Locate the cell with the specified text and output its [x, y] center coordinate. 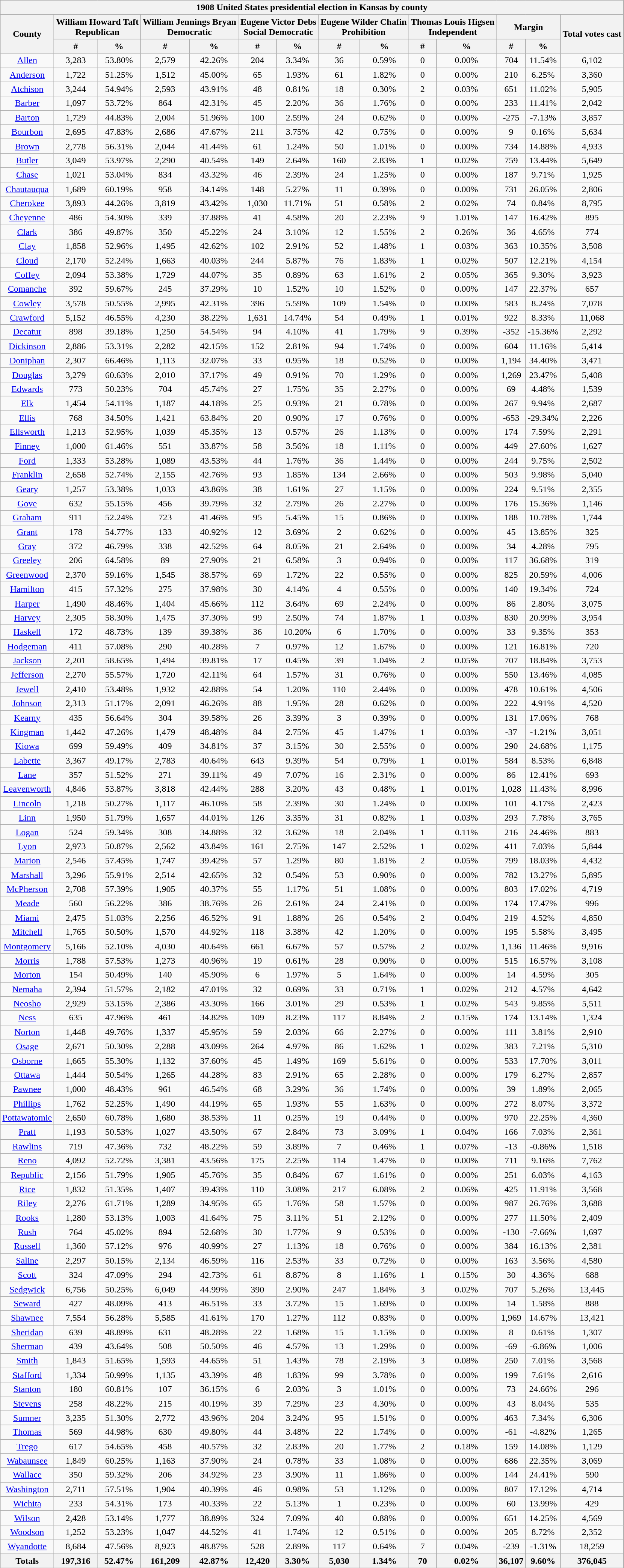
6.25% [543, 75]
6.03% [543, 1175]
46.52% [214, 918]
80 [339, 860]
47.26% [119, 732]
1,442 [76, 732]
-1.31% [543, 1546]
319 [592, 560]
34.50% [119, 418]
149 [257, 160]
2,313 [76, 703]
3,108 [592, 961]
Neosho [27, 1003]
37.29% [214, 289]
1.68% [298, 1332]
131 [511, 718]
2.90% [298, 1289]
2.52% [384, 846]
2,995 [165, 303]
9.60% [543, 1560]
24.41% [543, 1475]
1,631 [257, 318]
2,423 [592, 803]
5,414 [592, 346]
54.31% [119, 1503]
5 [339, 975]
699 [76, 746]
2,910 [592, 1032]
5,030 [339, 1560]
1,747 [165, 860]
222 [511, 703]
5,152 [76, 318]
217 [339, 1189]
245 [165, 289]
3,283 [76, 60]
44.01% [214, 818]
44.26% [119, 203]
11.50% [543, 1218]
0.71% [384, 989]
1.16% [384, 1275]
2,276 [76, 1203]
1,003 [165, 1218]
560 [76, 904]
508 [165, 1347]
45.00% [214, 75]
37 [257, 746]
1,337 [165, 1032]
50.53% [119, 1132]
-653 [511, 418]
569 [76, 1432]
45.90% [214, 975]
Hodgeman [27, 646]
0.94% [384, 560]
1.54% [384, 303]
Norton [27, 1032]
187 [511, 175]
38.89% [214, 1518]
724 [592, 589]
2,386 [165, 1003]
53.04% [119, 175]
42.73% [214, 1275]
38 [257, 489]
2,502 [592, 461]
6,848 [592, 761]
52.96% [119, 246]
5,844 [592, 846]
44.98% [119, 1432]
1,136 [511, 946]
1,146 [592, 503]
Nemaha [27, 989]
11.71% [298, 203]
2,226 [592, 418]
Phillips [27, 1103]
396 [257, 303]
2,783 [165, 761]
1.51% [384, 1418]
44.19% [214, 1103]
83 [257, 1075]
4,506 [592, 689]
338 [165, 546]
Sedgwick [27, 1289]
0.45% [298, 661]
435 [76, 718]
535 [592, 1404]
1,187 [165, 403]
5,905 [592, 89]
2,290 [165, 160]
1.95% [298, 703]
2,004 [165, 117]
188 [511, 518]
Stanton [27, 1389]
2,381 [592, 1246]
2,394 [76, 989]
1,097 [76, 103]
1,475 [165, 618]
1,027 [165, 1132]
1.48% [384, 246]
3.24% [298, 1418]
1.64% [384, 975]
161 [257, 846]
2,772 [165, 1418]
1,194 [511, 360]
Barber [27, 103]
288 [257, 789]
17.70% [543, 1060]
Miami [27, 918]
5,511 [592, 1003]
Anderson [27, 75]
Rush [27, 1232]
52.74% [119, 475]
41.44% [214, 146]
75 [257, 1218]
1,969 [511, 1318]
11.43% [543, 789]
958 [165, 189]
3.69% [298, 532]
3,688 [592, 1203]
5.58% [543, 932]
365 [511, 275]
2,291 [592, 432]
Douglas [27, 375]
413 [165, 1303]
57.51% [119, 1489]
16.42% [543, 218]
44.18% [214, 403]
29 [339, 1003]
719 [76, 1146]
Washington [27, 1489]
Atchison [27, 89]
799 [511, 860]
3.89% [298, 1146]
1.85% [298, 475]
Crawford [27, 318]
0.18% [467, 1446]
8.24% [543, 303]
56.31% [119, 146]
524 [76, 832]
7.29% [298, 1404]
3.20% [298, 789]
2,658 [76, 475]
20.59% [543, 575]
66 [339, 1032]
Jackson [27, 661]
0.82% [384, 818]
Reno [27, 1161]
43.09% [214, 1046]
1.89% [543, 1089]
178 [76, 532]
894 [165, 1232]
1,334 [76, 1375]
8.07% [543, 1103]
Wyandotte [27, 1546]
Scott [27, 1275]
52.68% [214, 1232]
40.99% [214, 1246]
277 [511, 1218]
4 [339, 589]
34.88% [214, 832]
507 [511, 261]
Butler [27, 160]
632 [76, 503]
550 [511, 675]
13.85% [543, 532]
37.60% [214, 1060]
13,421 [592, 1318]
43.42% [214, 203]
2.12% [384, 1218]
60.81% [119, 1389]
45.22% [214, 232]
3,367 [76, 761]
1,765 [76, 932]
0.07% [467, 1146]
1.72% [298, 575]
0.58% [384, 203]
76 [339, 261]
39.11% [214, 775]
Lane [27, 775]
Barton [27, 117]
353 [592, 632]
33.87% [214, 446]
13.27% [543, 875]
59.67% [119, 289]
Doniphan [27, 360]
163 [511, 1261]
51.35% [119, 1189]
134 [339, 475]
864 [165, 103]
961 [165, 1089]
45.66% [214, 603]
372 [76, 546]
14.74% [298, 318]
8.72% [543, 1532]
357 [76, 775]
14.25% [543, 1518]
53.15% [119, 1003]
51.52% [119, 775]
144 [511, 1475]
1,129 [592, 1446]
3,508 [592, 246]
Eugene Wilder ChafinProhibition [364, 27]
1.87% [384, 618]
825 [511, 575]
3,279 [76, 375]
458 [165, 1446]
305 [592, 975]
60.63% [119, 375]
271 [165, 775]
42.62% [214, 246]
46.59% [214, 1261]
1,539 [592, 389]
1.67% [384, 646]
47.36% [119, 1146]
48.28% [214, 1332]
Allen [27, 60]
5,166 [76, 946]
Cloud [27, 261]
1,777 [165, 1518]
2,410 [76, 689]
114 [339, 1161]
Logan [27, 832]
5.26% [543, 1289]
18.84% [543, 661]
46.79% [119, 546]
1,360 [76, 1246]
1.55% [384, 232]
36.15% [214, 1389]
118 [257, 932]
1,665 [76, 1060]
2,355 [592, 489]
4.10% [298, 332]
Thomas [27, 1432]
7.59% [543, 432]
54.30% [119, 218]
32.07% [214, 360]
Wilson [27, 1518]
25 [257, 403]
34.14% [214, 189]
52.10% [119, 946]
0.48% [384, 789]
11.41% [543, 103]
41.61% [214, 1318]
133 [165, 532]
3,051 [592, 732]
3.08% [298, 1189]
2,616 [592, 1375]
34 [511, 546]
3.09% [384, 1132]
20.99% [543, 618]
2,857 [592, 1075]
2,711 [76, 1489]
2.25% [298, 1161]
4.58% [298, 218]
4.28% [543, 546]
-7.66% [543, 1232]
4,030 [165, 946]
1.97% [298, 975]
-61 [511, 1432]
3.35% [298, 818]
723 [165, 518]
-1.21% [543, 732]
11.91% [543, 1189]
55.91% [119, 875]
23.47% [543, 375]
415 [76, 589]
84 [257, 732]
390 [257, 1289]
2,695 [76, 132]
1,404 [165, 603]
36,107 [511, 1560]
Osborne [27, 1060]
43.30% [214, 1003]
1,663 [165, 261]
1.44% [384, 461]
0.30% [384, 89]
9.94% [543, 403]
Mitchell [27, 932]
Lyon [27, 846]
40.33% [214, 1503]
617 [76, 1446]
59.34% [119, 832]
44.92% [214, 932]
42.65% [214, 875]
3.39% [298, 718]
0.06% [467, 1189]
1.69% [384, 1303]
1,030 [257, 203]
264 [257, 1046]
Marion [27, 860]
50.99% [119, 1375]
6,049 [165, 1289]
2,297 [76, 1261]
54.11% [119, 403]
55.15% [119, 503]
Dickinson [27, 346]
57.39% [119, 889]
-37 [511, 732]
59.16% [119, 575]
976 [165, 1246]
2,282 [165, 346]
16.13% [543, 1246]
91 [257, 918]
1,033 [165, 489]
4,520 [592, 703]
116 [257, 1261]
0.91% [298, 375]
53.48% [119, 689]
Gove [27, 503]
3.29% [298, 1089]
4,569 [592, 1518]
1,289 [165, 1203]
Clark [27, 232]
2.28% [384, 1075]
686 [511, 1461]
44.07% [214, 275]
4,432 [592, 860]
383 [511, 1046]
631 [165, 1332]
53.87% [119, 789]
734 [511, 146]
5.13% [298, 1503]
1.12% [384, 1489]
154 [76, 975]
48.73% [119, 632]
1.11% [384, 446]
61.71% [119, 1203]
9.85% [543, 1003]
-6.86% [543, 1347]
78 [339, 1361]
9,916 [592, 946]
8.84% [384, 1018]
Cherokee [27, 203]
3.90% [298, 1475]
100 [257, 117]
3,049 [76, 160]
7.21% [543, 1046]
50 [339, 146]
Sherman [27, 1347]
173 [165, 1503]
53.13% [119, 1218]
2,155 [165, 475]
4,154 [592, 261]
267 [511, 403]
2,579 [165, 60]
258 [76, 1404]
11.54% [543, 60]
0.75% [384, 132]
7.61% [543, 1375]
60 [511, 1503]
40.37% [214, 889]
1,324 [592, 1018]
102 [257, 246]
51.65% [119, 1361]
8.87% [298, 1275]
1,858 [76, 246]
Geary [27, 489]
38.53% [214, 1118]
1,089 [165, 461]
339 [165, 218]
63 [339, 275]
2,886 [76, 346]
57.45% [119, 860]
22.37% [543, 289]
1.58% [543, 1303]
148 [257, 189]
2,514 [165, 875]
Shawnee [27, 1318]
2,042 [592, 103]
Bourbon [27, 132]
0.69% [298, 989]
Greeley [27, 560]
409 [165, 746]
8.33% [543, 318]
34.81% [214, 746]
2,650 [76, 1118]
1,722 [76, 75]
58.30% [119, 618]
0.81% [298, 89]
1,512 [165, 75]
34.95% [214, 1203]
0.44% [384, 1118]
764 [76, 1232]
1,657 [165, 818]
304 [165, 718]
43.32% [214, 175]
5,408 [592, 375]
2,708 [76, 889]
45.74% [214, 389]
15.36% [543, 503]
1,006 [592, 1347]
Haskell [27, 632]
551 [165, 446]
121 [511, 646]
1,495 [165, 246]
54.65% [119, 1446]
170 [257, 1318]
Osage [27, 1046]
1.04% [384, 661]
7.09% [298, 1518]
1.27% [298, 1318]
Saline [27, 1261]
2,475 [76, 918]
3,244 [76, 89]
39.43% [214, 1189]
635 [76, 1018]
89 [165, 560]
888 [592, 1303]
2,201 [76, 661]
376,045 [592, 1560]
5.59% [298, 303]
Grant [27, 532]
Brown [27, 146]
66.46% [119, 360]
4,085 [592, 675]
657 [592, 289]
17.06% [543, 718]
2,361 [592, 1132]
2,270 [76, 675]
272 [511, 1103]
3.11% [298, 1218]
39.38% [214, 632]
McPherson [27, 889]
53.28% [119, 461]
8,684 [76, 1546]
2.55% [384, 746]
7.34% [543, 1418]
911 [76, 518]
176 [511, 503]
16.57% [543, 961]
250 [511, 1361]
2,562 [165, 846]
Rawlins [27, 1146]
6.27% [543, 1075]
0.25% [298, 1118]
40.39% [214, 1489]
224 [511, 489]
59.49% [119, 746]
3,471 [592, 360]
42.76% [214, 475]
219 [511, 918]
1.49% [298, 1060]
Totals [27, 1560]
3.34% [298, 60]
17.02% [543, 889]
27.90% [214, 560]
45.02% [119, 1232]
1.62% [384, 1046]
45.95% [214, 1032]
1,250 [165, 332]
0.51% [384, 1532]
6.08% [384, 1189]
57.08% [119, 646]
1,117 [165, 803]
8,996 [592, 789]
275 [165, 589]
2,370 [76, 575]
3,954 [592, 618]
1,028 [511, 789]
49.17% [119, 761]
3.10% [298, 232]
60.19% [119, 189]
46.26% [214, 703]
54.54% [214, 332]
1,280 [76, 1218]
7,078 [592, 303]
3,235 [76, 1418]
711 [511, 1161]
688 [592, 1275]
6.58% [298, 560]
2,305 [76, 618]
Rice [27, 1189]
6.67% [298, 946]
14.88% [543, 146]
449 [511, 446]
1.34% [384, 1560]
3.30% [298, 1560]
37.88% [214, 218]
2,065 [592, 1089]
107 [165, 1389]
1,333 [76, 461]
987 [511, 1203]
210 [511, 75]
3.48% [298, 1432]
60.25% [119, 1461]
13.99% [543, 1503]
195 [511, 932]
1,132 [165, 1060]
Stafford [27, 1375]
2.20% [298, 103]
Wabaunsee [27, 1461]
0.83% [384, 1318]
11.02% [543, 89]
159 [511, 1446]
4,092 [76, 1161]
773 [76, 389]
50.54% [119, 1075]
-69 [511, 1347]
48.48% [214, 732]
34.92% [214, 1475]
6,756 [76, 1289]
1.17% [298, 889]
45.76% [214, 1175]
0.23% [384, 1503]
47.67% [214, 132]
11.16% [543, 346]
4.59% [543, 975]
296 [592, 1389]
51.57% [119, 989]
3,765 [592, 818]
2.66% [384, 475]
1,421 [165, 418]
1,788 [76, 961]
Cowley [27, 303]
43.50% [214, 1132]
8.53% [543, 761]
2.41% [384, 904]
2.59% [298, 117]
59.32% [119, 1475]
2.61% [298, 904]
325 [592, 532]
9.39% [298, 761]
1,407 [165, 1189]
1,518 [592, 1146]
63.84% [214, 418]
503 [511, 475]
732 [165, 1146]
40.54% [214, 160]
1,213 [76, 432]
Pottawatomie [27, 1118]
51.03% [119, 918]
3.72% [298, 1303]
49.80% [214, 1432]
Marshall [27, 875]
830 [511, 618]
Stevens [27, 1404]
543 [511, 1003]
43.91% [214, 89]
Gray [27, 546]
0.64% [384, 1546]
1.79% [384, 332]
37.17% [214, 375]
9.75% [543, 461]
-352 [511, 332]
3,818 [165, 789]
39.42% [214, 860]
4,580 [592, 1261]
47.96% [119, 1018]
731 [511, 189]
8.05% [298, 546]
93 [257, 475]
2,170 [76, 261]
0.59% [384, 60]
3,381 [165, 1161]
5.45% [298, 518]
4.48% [543, 389]
996 [592, 904]
43.84% [214, 846]
5.87% [298, 261]
3.38% [298, 932]
William Howard TaftRepublican [98, 27]
8,795 [592, 203]
2.24% [384, 603]
44.83% [119, 117]
27.60% [543, 446]
48.43% [119, 1089]
Hamilton [27, 589]
10.35% [543, 246]
1,680 [165, 1118]
Finney [27, 446]
1,932 [165, 689]
56.64% [119, 718]
583 [511, 303]
13.14% [543, 1018]
Kingman [27, 732]
-15.36% [543, 332]
7,554 [76, 1318]
58.65% [119, 661]
11,068 [592, 318]
152 [257, 346]
0.98% [298, 1489]
0.93% [298, 403]
2.80% [543, 603]
53.31% [119, 346]
2,973 [76, 846]
0.79% [384, 761]
9.98% [543, 475]
9.51% [543, 489]
2,256 [165, 918]
26.76% [543, 1203]
1,744 [592, 518]
55.57% [119, 675]
8.23% [298, 1018]
199 [511, 1375]
38.57% [214, 575]
0.46% [384, 1146]
2,593 [165, 89]
528 [257, 1546]
Elk [27, 403]
8,923 [165, 1546]
50.23% [119, 389]
Cheyenne [27, 218]
50.49% [119, 975]
52.47% [119, 1560]
44.99% [214, 1289]
56.22% [119, 904]
4.30% [384, 1404]
57.32% [119, 589]
-13 [511, 1146]
51.17% [119, 703]
895 [592, 218]
40.03% [214, 261]
5.27% [298, 189]
2,806 [592, 189]
46.55% [119, 318]
48.89% [119, 1332]
41.64% [214, 1218]
48.87% [214, 1546]
0.49% [384, 318]
2,010 [165, 375]
4,230 [165, 318]
294 [165, 1275]
Sumner [27, 1418]
639 [76, 1332]
53.23% [119, 1532]
43.39% [214, 1375]
39.81% [214, 661]
4,360 [592, 1118]
52 [339, 246]
46.54% [214, 1089]
40 [339, 1518]
1,269 [511, 375]
Chautauqua [27, 189]
49.76% [119, 1032]
50.27% [119, 803]
0.26% [467, 232]
7.07% [298, 775]
24.68% [543, 746]
970 [511, 1118]
0.72% [384, 1261]
1,252 [76, 1532]
5,040 [592, 475]
1,950 [76, 818]
County [27, 34]
22.25% [543, 1118]
36.68% [543, 560]
3.75% [298, 132]
5,895 [592, 875]
139 [165, 632]
Johnson [27, 703]
834 [165, 175]
1,627 [592, 446]
179 [511, 1075]
Clay [27, 246]
50.25% [119, 1289]
2,352 [592, 1532]
9.30% [543, 275]
1,593 [165, 1361]
2.79% [298, 503]
Morris [27, 961]
40.57% [214, 1446]
922 [511, 318]
55.30% [119, 1060]
2.23% [384, 218]
3,753 [592, 661]
Ellsworth [27, 432]
2,094 [76, 275]
2,044 [165, 146]
18,259 [592, 1546]
782 [511, 875]
1,193 [76, 1132]
1.86% [384, 1475]
Kiowa [27, 746]
4,163 [592, 1175]
111 [511, 1032]
24.46% [543, 832]
Meade [27, 904]
37.30% [214, 618]
1,479 [165, 732]
Wallace [27, 1475]
1,218 [76, 803]
43.53% [214, 461]
3,495 [592, 932]
12,420 [257, 1560]
Chase [27, 175]
0.89% [298, 275]
1.84% [384, 1289]
47.83% [119, 132]
7.78% [543, 818]
3,923 [592, 275]
3,857 [592, 117]
2,686 [165, 132]
3.15% [298, 746]
48.09% [119, 1303]
1.81% [384, 860]
0.08% [467, 1361]
1,689 [76, 189]
Sheridan [27, 1332]
1,762 [76, 1103]
22.35% [543, 1461]
1.25% [384, 175]
2,687 [592, 403]
2,182 [165, 989]
13.46% [543, 675]
1,494 [165, 661]
-239 [511, 1546]
16.81% [543, 646]
Pratt [27, 1132]
46.10% [214, 803]
64.58% [119, 560]
533 [511, 1060]
49.87% [119, 232]
720 [592, 646]
18.03% [543, 860]
0.11% [467, 832]
56.28% [119, 1318]
47.09% [119, 1275]
50.15% [119, 1261]
205 [511, 1532]
53.14% [119, 1518]
88 [257, 703]
478 [511, 689]
16 [339, 775]
1.70% [384, 632]
-4.82% [543, 1432]
17.47% [543, 904]
Ellis [27, 418]
Morton [27, 975]
1,697 [592, 1232]
1.75% [298, 389]
439 [76, 1347]
52.25% [119, 1103]
Edwards [27, 389]
3,296 [76, 875]
Harvey [27, 618]
Comanche [27, 289]
2,409 [592, 1218]
3,372 [592, 1103]
57.12% [119, 1246]
Riley [27, 1203]
9.16% [543, 1161]
0.95% [298, 360]
1,832 [76, 1189]
2.81% [298, 346]
17.12% [543, 1489]
463 [511, 1418]
4.52% [543, 918]
42.52% [214, 546]
1,021 [76, 175]
William Jennings BryanDemocratic [189, 27]
1.88% [298, 918]
40.28% [214, 646]
3.62% [298, 832]
2,428 [76, 1518]
795 [592, 546]
2,091 [165, 703]
42.87% [214, 1560]
Franklin [27, 475]
53.80% [119, 60]
43.86% [214, 489]
215 [165, 1404]
Woodson [27, 1532]
247 [339, 1289]
2,307 [76, 360]
39.79% [214, 503]
5,585 [165, 1318]
7,762 [592, 1161]
0.16% [543, 132]
1,257 [76, 489]
41.46% [214, 518]
3,360 [592, 75]
363 [511, 246]
898 [76, 332]
0.97% [298, 646]
Thomas Louis HigsenIndependent [453, 27]
2,929 [76, 1003]
5,310 [592, 1046]
1,163 [165, 1461]
53.72% [119, 103]
172 [76, 632]
13.44% [543, 160]
45.35% [214, 432]
61.46% [119, 446]
53.97% [119, 160]
10.61% [543, 689]
42.26% [214, 60]
486 [76, 218]
6,102 [592, 60]
-130 [511, 1232]
50.30% [119, 1046]
Jewell [27, 689]
26.05% [543, 189]
37.98% [214, 589]
584 [511, 761]
4.17% [543, 803]
39.18% [119, 332]
Linn [27, 818]
4,933 [592, 146]
1.82% [384, 75]
1,175 [592, 746]
40.92% [214, 532]
630 [165, 1432]
44.65% [214, 1361]
169 [339, 1060]
54.94% [119, 89]
180 [76, 1389]
Harper [27, 603]
3.81% [543, 1032]
Seward [27, 1303]
3,893 [76, 203]
1,444 [76, 1075]
40.19% [214, 1404]
461 [165, 1018]
9.35% [543, 632]
40.96% [214, 961]
2.44% [384, 689]
1,545 [165, 575]
34.40% [543, 360]
2,778 [76, 146]
51.25% [119, 75]
0.88% [384, 1518]
38.22% [214, 318]
Montgomery [27, 946]
429 [592, 1503]
Rooks [27, 1218]
14.67% [543, 1318]
Ford [27, 461]
39.58% [214, 718]
2.04% [384, 832]
2,292 [592, 332]
42.88% [214, 689]
60.78% [119, 1118]
Greenwood [27, 575]
2.84% [298, 1132]
24.66% [543, 1389]
43.96% [214, 1418]
Kearny [27, 718]
604 [511, 346]
12.41% [543, 775]
2.31% [384, 775]
3,075 [592, 603]
2,671 [76, 1046]
4,850 [592, 918]
1,113 [165, 360]
4.65% [543, 232]
5,634 [592, 132]
-7.13% [543, 117]
2,134 [165, 1261]
43.64% [119, 1347]
10.20% [298, 632]
1,720 [165, 675]
384 [511, 1246]
425 [511, 1189]
Lincoln [27, 803]
Jefferson [27, 675]
212 [511, 989]
6,306 [592, 1418]
38.76% [214, 904]
161,209 [165, 1560]
456 [165, 503]
807 [511, 1489]
2.19% [384, 1361]
Coffey [27, 275]
293 [511, 818]
-29.34% [543, 418]
2.50% [298, 618]
42.44% [214, 789]
4.91% [543, 703]
Graham [27, 518]
44.52% [214, 1532]
1.43% [298, 1361]
197,316 [76, 1560]
Decatur [27, 332]
51.30% [119, 1418]
37.90% [214, 1461]
2,156 [76, 1175]
101 [511, 803]
Trego [27, 1446]
1,925 [592, 175]
Margin [529, 27]
1,570 [165, 932]
-0.86% [543, 1146]
47.56% [119, 1546]
803 [511, 889]
774 [592, 232]
2.53% [298, 1261]
251 [511, 1175]
4,006 [592, 575]
3,069 [592, 1461]
Ottawa [27, 1075]
5.61% [384, 1060]
50.87% [119, 846]
12.21% [543, 261]
10.78% [543, 518]
-275 [511, 117]
46.51% [214, 1303]
19.34% [543, 589]
126 [257, 818]
8.04% [543, 1404]
52.72% [119, 1161]
1.63% [384, 1103]
160 [339, 160]
4.36% [543, 1275]
4,642 [592, 989]
3,578 [76, 303]
308 [165, 832]
1908 United States presidential election in Kansas by county [312, 8]
1,843 [76, 1361]
51.96% [214, 117]
54.77% [119, 532]
3.78% [384, 1375]
48.46% [119, 603]
590 [592, 1475]
1,904 [165, 1489]
392 [76, 289]
5,649 [592, 160]
661 [257, 946]
2,546 [76, 860]
7.01% [543, 1361]
57.53% [119, 961]
2,288 [165, 1046]
0.86% [384, 518]
693 [592, 775]
4,846 [76, 789]
Ness [27, 1018]
175 [257, 1161]
3.01% [298, 1003]
44.28% [214, 1075]
1,448 [76, 1032]
3.64% [298, 603]
47.01% [214, 989]
2.89% [298, 1546]
211 [257, 132]
Leavenworth [27, 789]
427 [76, 1303]
1,039 [165, 432]
68 [257, 1089]
43.56% [214, 1161]
643 [257, 761]
Smith [27, 1361]
1,454 [76, 403]
52.95% [119, 432]
11.46% [543, 946]
1,273 [165, 961]
1,849 [76, 1461]
4,714 [592, 1489]
Labette [27, 761]
14.08% [543, 1446]
216 [511, 832]
Pawnee [27, 1089]
1,307 [592, 1332]
50.55% [119, 303]
883 [592, 832]
4.97% [298, 1046]
1,047 [165, 1532]
Total votes cast [592, 34]
3,011 [592, 1060]
3,819 [165, 203]
Republic [27, 1175]
0.52% [384, 360]
Russell [27, 1246]
1,135 [165, 1375]
4,719 [592, 889]
13,445 [592, 1289]
42.11% [214, 675]
Wichita [27, 1503]
Eugene Victor DebsSocial Democratic [278, 27]
9.71% [543, 175]
34.82% [214, 1018]
42.15% [214, 346]
759 [511, 160]
515 [511, 961]
4.14% [298, 589]
